Output the [x, y] coordinate of the center of the cell containing the given text.  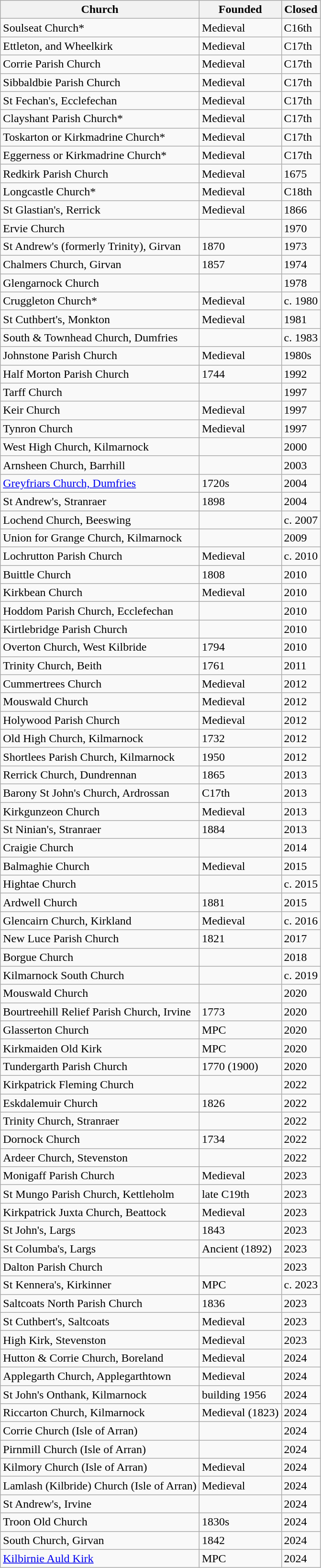
1843 [240, 1230]
c. 2007 [301, 519]
1821 [240, 939]
c. 2023 [301, 1285]
1881 [240, 902]
Riccarton Church, Kilmarnock [100, 1413]
Arnsheen Church, Barrhill [100, 465]
St John's, Largs [100, 1230]
Buittle Church [100, 575]
St Andrew's (formerly Trinity), Girvan [100, 247]
Shortlees Parish Church, Kilmarnock [100, 756]
1981 [301, 319]
1720s [240, 483]
Hutton & Corrie Church, Boreland [100, 1358]
Toskarton or Kirkmadrine Church* [100, 137]
Pirnmill Church (Isle of Arran) [100, 1449]
1970 [301, 228]
1865 [240, 775]
Monigaff Parish Church [100, 1176]
Kilmory Church (Isle of Arran) [100, 1467]
South Church, Girvan [100, 1540]
1770 (1900) [240, 1066]
1808 [240, 575]
Kirkmaiden Old Kirk [100, 1048]
Tarff Church [100, 392]
Medieval (1823) [240, 1413]
Half Morton Parish Church [100, 374]
Kilmarnock South Church [100, 975]
St John's Onthank, Kilmarnock [100, 1395]
Chalmers Church, Girvan [100, 265]
Glengarnock Church [100, 283]
Kirkpatrick Fleming Church [100, 1084]
New Luce Parish Church [100, 939]
Balmaghie Church [100, 866]
2014 [301, 848]
building 1956 [240, 1395]
Ervie Church [100, 228]
1836 [240, 1303]
Cummertrees Church [100, 684]
St Mungo Parish Church, Kettleholm [100, 1194]
1734 [240, 1139]
1978 [301, 283]
1870 [240, 247]
1884 [240, 830]
C18th [301, 192]
1744 [240, 374]
Glencairn Church, Kirkland [100, 921]
Old High Church, Kilmarnock [100, 738]
Lochend Church, Beeswing [100, 519]
Ardwell Church [100, 902]
Hightae Church [100, 884]
St Fechan's, Ecclefechan [100, 101]
1794 [240, 647]
c. 2019 [301, 975]
1761 [240, 666]
Closed [301, 10]
2003 [301, 465]
Trinity Church, Stranraer [100, 1121]
1950 [240, 756]
1973 [301, 247]
Kirtlebridge Parish Church [100, 629]
Applegarth Church, Applegarthtown [100, 1376]
Keir Church [100, 410]
Eskdalemuir Church [100, 1103]
Kirkpatrick Juxta Church, Beattock [100, 1212]
2009 [301, 538]
Church [100, 10]
2000 [301, 447]
Corrie Parish Church [100, 64]
Hoddom Parish Church, Ecclefechan [100, 611]
Trinity Church, Beith [100, 666]
South & Townhead Church, Dumfries [100, 338]
Cruggleton Church* [100, 301]
Dalton Parish Church [100, 1267]
Holywood Parish Church [100, 720]
St Ninian's, Stranraer [100, 830]
2017 [301, 939]
1980s [301, 356]
1857 [240, 265]
Saltcoats North Parish Church [100, 1303]
Dornock Church [100, 1139]
Kirkbean Church [100, 593]
Craigie Church [100, 848]
1898 [240, 501]
Lamlash (Kilbride) Church (Isle of Arran) [100, 1486]
Greyfriars Church, Dumfries [100, 483]
1974 [301, 265]
Longcastle Church* [100, 192]
Rerrick Church, Dundrennan [100, 775]
1866 [301, 210]
1826 [240, 1103]
Sibbaldbie Parish Church [100, 82]
Tynron Church [100, 429]
Lochrutton Parish Church [100, 556]
Ardeer Church, Stevenston [100, 1158]
1773 [240, 1012]
C16th [301, 28]
1732 [240, 738]
St Andrew's, Irvine [100, 1504]
c. 2016 [301, 921]
Union for Grange Church, Kilmarnock [100, 538]
Corrie Church (Isle of Arran) [100, 1431]
St Columba's, Largs [100, 1249]
St Kennera's, Kirkinner [100, 1285]
c. 1980 [301, 301]
St Glastian's, Rerrick [100, 210]
Tundergarth Parish Church [100, 1066]
c. 2010 [301, 556]
Ettleton, and Wheelkirk [100, 46]
2011 [301, 666]
Founded [240, 10]
1842 [240, 1540]
Barony St John's Church, Ardrossan [100, 793]
c. 2015 [301, 884]
Kilbirnie Auld Kirk [100, 1558]
2018 [301, 957]
Bourtreehill Relief Parish Church, Irvine [100, 1012]
Glasserton Church [100, 1030]
Borgue Church [100, 957]
Clayshant Parish Church* [100, 119]
Overton Church, West Kilbride [100, 647]
St Cuthbert's, Saltcoats [100, 1321]
1992 [301, 374]
High Kirk, Stevenston [100, 1340]
Eggerness or Kirkmadrine Church* [100, 155]
St Cuthbert's, Monkton [100, 319]
Ancient (1892) [240, 1249]
Redkirk Parish Church [100, 173]
Soulseat Church* [100, 28]
St Andrew's, Stranraer [100, 501]
West High Church, Kilmarnock [100, 447]
1675 [301, 173]
Kirkgunzeon Church [100, 812]
Johnstone Parish Church [100, 356]
Troon Old Church [100, 1522]
late C19th [240, 1194]
c. 1983 [301, 338]
1830s [240, 1522]
